Search for the cell housing the specified text and yield its [x, y] center coordinate. 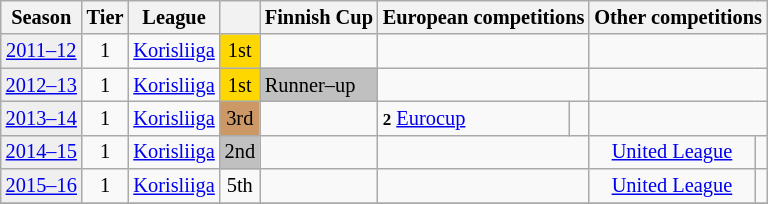
Tier [106, 17]
League [174, 17]
Finnish Cup [319, 17]
2012–13 [42, 85]
5th [240, 186]
2015–16 [42, 186]
European competitions [484, 17]
2 Eurocup [474, 118]
2011–12 [42, 51]
2013–14 [42, 118]
2nd [240, 152]
2014–15 [42, 152]
Other competitions [678, 17]
3rd [240, 118]
Runner–up [319, 85]
Season [42, 17]
